Output the (x, y) coordinate of the center of the cell containing the given text.  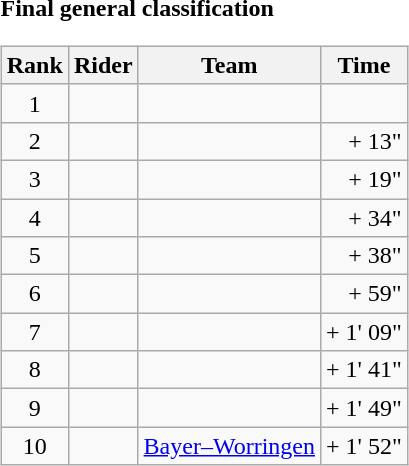
+ 59" (364, 294)
Time (364, 65)
2 (34, 141)
+ 13" (364, 141)
4 (34, 217)
Rank (34, 65)
+ 1' 41" (364, 370)
+ 1' 09" (364, 332)
+ 1' 49" (364, 408)
3 (34, 179)
7 (34, 332)
5 (34, 256)
Rider (103, 65)
+ 38" (364, 256)
Bayer–Worringen (229, 446)
8 (34, 370)
+ 34" (364, 217)
6 (34, 294)
+ 19" (364, 179)
Team (229, 65)
+ 1' 52" (364, 446)
1 (34, 103)
9 (34, 408)
10 (34, 446)
